Identify which cell holds the provided text, then report its (x, y) central coordinate. 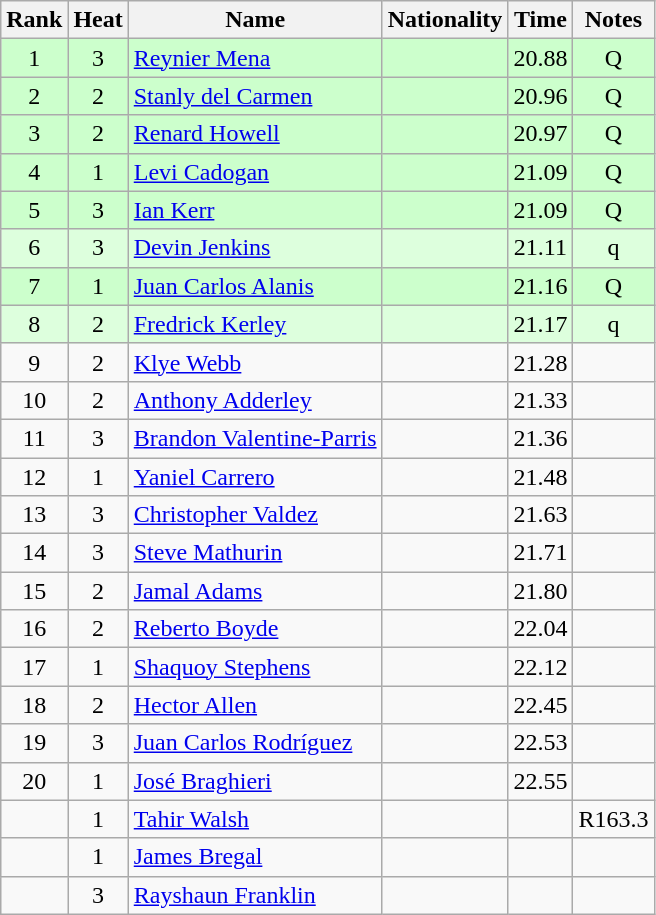
21.17 (540, 324)
22.45 (540, 705)
Stanly del Carmen (255, 96)
Christopher Valdez (255, 515)
Notes (614, 20)
21.48 (540, 477)
12 (34, 477)
20 (34, 781)
21.16 (540, 286)
17 (34, 667)
22.53 (540, 743)
Juan Carlos Alanis (255, 286)
Renard Howell (255, 134)
Steve Mathurin (255, 553)
6 (34, 248)
14 (34, 553)
Reynier Mena (255, 58)
Klye Webb (255, 362)
11 (34, 438)
8 (34, 324)
21.71 (540, 553)
Fredrick Kerley (255, 324)
Heat (98, 20)
James Bregal (255, 857)
16 (34, 629)
Jamal Adams (255, 591)
Yaniel Carrero (255, 477)
José Braghieri (255, 781)
4 (34, 172)
Juan Carlos Rodríguez (255, 743)
Devin Jenkins (255, 248)
Name (255, 20)
21.11 (540, 248)
Tahir Walsh (255, 819)
Reberto Boyde (255, 629)
Brandon Valentine-Parris (255, 438)
13 (34, 515)
Ian Kerr (255, 210)
Anthony Adderley (255, 400)
5 (34, 210)
Time (540, 20)
10 (34, 400)
20.96 (540, 96)
Levi Cadogan (255, 172)
Rank (34, 20)
21.33 (540, 400)
7 (34, 286)
9 (34, 362)
21.28 (540, 362)
20.97 (540, 134)
22.04 (540, 629)
21.80 (540, 591)
21.63 (540, 515)
18 (34, 705)
Rayshaun Franklin (255, 895)
20.88 (540, 58)
Hector Allen (255, 705)
Nationality (445, 20)
15 (34, 591)
22.55 (540, 781)
21.36 (540, 438)
Shaquoy Stephens (255, 667)
22.12 (540, 667)
19 (34, 743)
R163.3 (614, 819)
